Scan for the cell matching the given text and deliver its (x, y) coordinate at center. 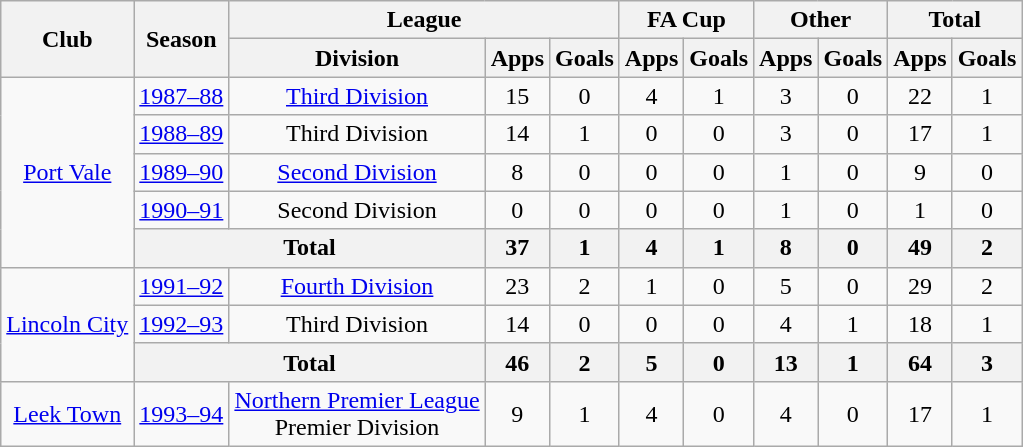
13 (786, 362)
1991–92 (182, 286)
46 (517, 362)
Season (182, 39)
15 (517, 96)
Division (357, 58)
64 (920, 362)
League (424, 20)
Club (68, 39)
1987–88 (182, 96)
1988–89 (182, 134)
29 (920, 286)
Port Vale (68, 172)
Leek Town (68, 414)
23 (517, 286)
49 (920, 248)
Fourth Division (357, 286)
Northern Premier LeaguePremier Division (357, 414)
22 (920, 96)
1990–91 (182, 210)
Other (821, 20)
1992–93 (182, 324)
37 (517, 248)
1993–94 (182, 414)
FA Cup (686, 20)
1989–90 (182, 172)
Lincoln City (68, 324)
18 (920, 324)
